Extract the [x, y] coordinate from the center of the cell holding the provided text.  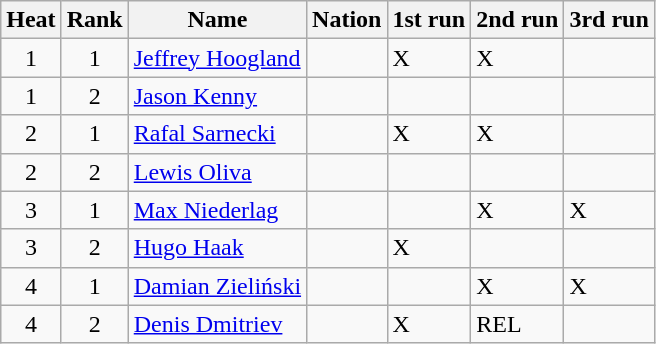
2nd run [518, 20]
Jason Kenny [217, 96]
REL [518, 324]
Jeffrey Hoogland [217, 58]
3rd run [609, 20]
Name [217, 20]
Rank [94, 20]
Hugo Haak [217, 248]
Max Niederlag [217, 210]
Denis Dmitriev [217, 324]
Damian Zieliński [217, 286]
Lewis Oliva [217, 172]
Nation [347, 20]
Heat [31, 20]
1st run [429, 20]
Rafal Sarnecki [217, 134]
